Provide the (X, Y) coordinate of the cell's center where the given text is located.  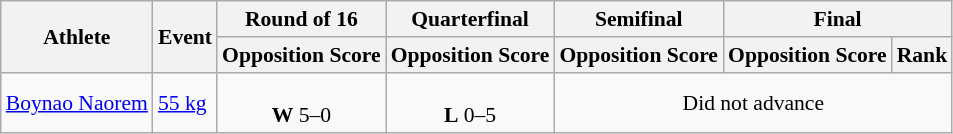
W 5–0 (302, 102)
55 kg (185, 102)
Round of 16 (302, 19)
Semifinal (638, 19)
Rank (922, 55)
Quarterfinal (470, 19)
Boynao Naorem (77, 102)
Final (838, 19)
Did not advance (753, 102)
Athlete (77, 36)
L 0–5 (470, 102)
Event (185, 36)
